Return the [X, Y] coordinate for the center point of the cell that contains the specified text.  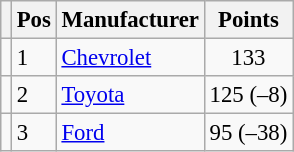
Ford [130, 133]
Toyota [130, 95]
Chevrolet [130, 58]
125 (–8) [248, 95]
Pos [34, 20]
1 [34, 58]
95 (–38) [248, 133]
Manufacturer [130, 20]
3 [34, 133]
Points [248, 20]
2 [34, 95]
133 [248, 58]
